Return the (X, Y) coordinate for the center point of the cell that contains the specified text.  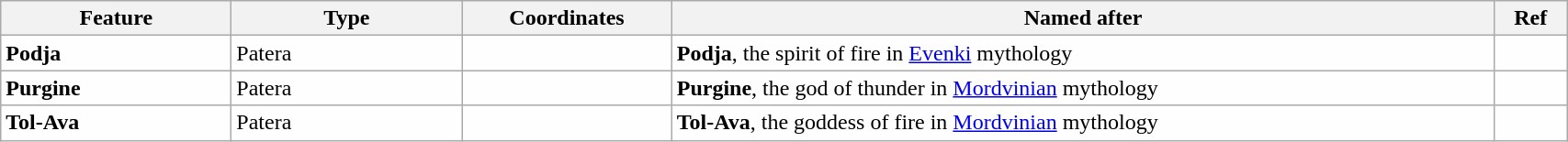
Tol-Ava (116, 123)
Purgine (116, 88)
Podja (116, 53)
Feature (116, 18)
Podja, the spirit of fire in Evenki mythology (1083, 53)
Tol-Ava, the goddess of fire in Mordvinian mythology (1083, 123)
Purgine, the god of thunder in Mordvinian mythology (1083, 88)
Named after (1083, 18)
Type (347, 18)
Coordinates (567, 18)
Ref (1530, 18)
